Find where the given text appears and provide that cell's center as [x, y] coordinate. 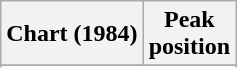
Chart (1984) [72, 34]
Peakposition [189, 34]
